Search for the cell housing the specified text and yield its [X, Y] center coordinate. 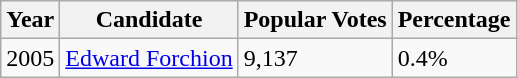
0.4% [454, 58]
2005 [30, 58]
Popular Votes [315, 20]
Candidate [149, 20]
9,137 [315, 58]
Edward Forchion [149, 58]
Year [30, 20]
Percentage [454, 20]
